Search for the cell housing the specified text and yield its [X, Y] center coordinate. 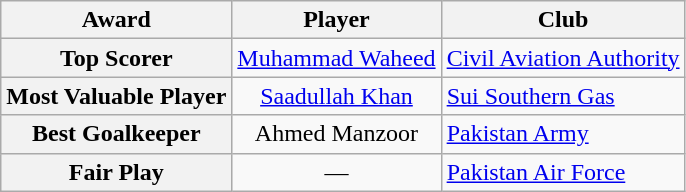
Civil Aviation Authority [563, 58]
— [336, 172]
Sui Southern Gas [563, 96]
Player [336, 20]
Award [116, 20]
Saadullah Khan [336, 96]
Pakistan Army [563, 134]
Fair Play [116, 172]
Club [563, 20]
Pakistan Air Force [563, 172]
Best Goalkeeper [116, 134]
Ahmed Manzoor [336, 134]
Most Valuable Player [116, 96]
Top Scorer [116, 58]
Muhammad Waheed [336, 58]
